Return the (x, y) coordinate for the center point of the cell that contains the specified text.  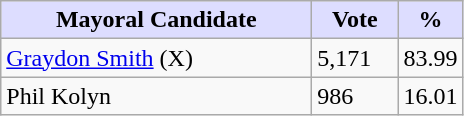
% (430, 20)
16.01 (430, 96)
83.99 (430, 58)
Vote (355, 20)
5,171 (355, 58)
Mayoral Candidate (156, 20)
Graydon Smith (X) (156, 58)
Phil Kolyn (156, 96)
986 (355, 96)
